From the cell containing the given text, extract its center point as (X, Y) coordinate. 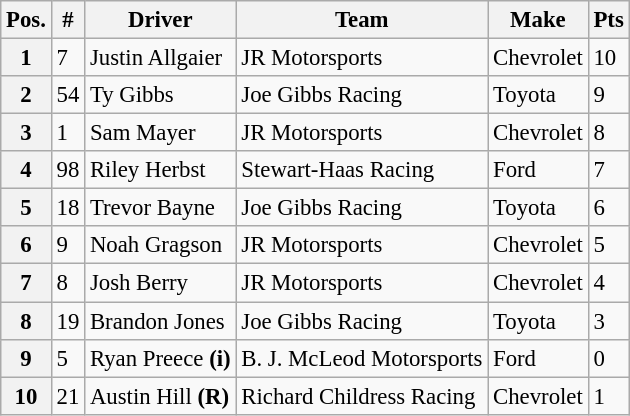
Make (538, 20)
Brandon Jones (160, 321)
Austin Hill (R) (160, 396)
Team (362, 20)
Pos. (26, 20)
B. J. McLeod Motorsports (362, 358)
Ty Gibbs (160, 95)
Riley Herbst (160, 170)
0 (608, 358)
Josh Berry (160, 283)
Trevor Bayne (160, 208)
98 (68, 170)
Ryan Preece (i) (160, 358)
54 (68, 95)
Justin Allgaier (160, 58)
21 (68, 396)
19 (68, 321)
Stewart-Haas Racing (362, 170)
Richard Childress Racing (362, 396)
Sam Mayer (160, 133)
Driver (160, 20)
Noah Gragson (160, 245)
# (68, 20)
Pts (608, 20)
18 (68, 208)
2 (26, 95)
